Extract the (x, y) coordinate from the center of the cell holding the provided text.  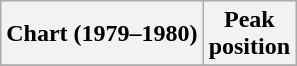
Chart (1979–1980) (102, 34)
Peakposition (249, 34)
